Capture the cell that displays the provided text and extract its [x, y] central coordinate. 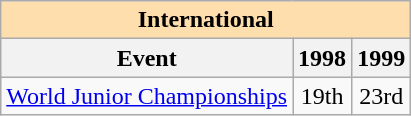
International [206, 20]
Event [147, 58]
World Junior Championships [147, 96]
23rd [382, 96]
1999 [382, 58]
1998 [322, 58]
19th [322, 96]
